Return [x, y] of the center of cell containing provided text 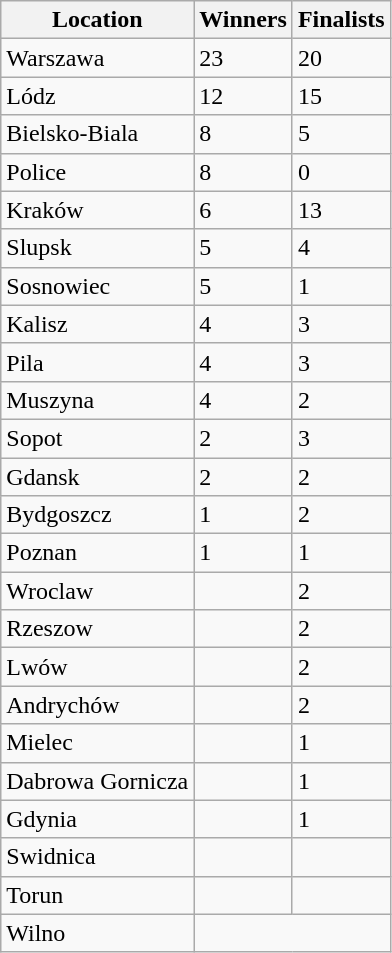
Mielec [98, 743]
20 [341, 58]
6 [244, 210]
Swidnica [98, 857]
Wroclaw [98, 591]
Poznan [98, 553]
Slupsk [98, 248]
Kraków [98, 210]
Torun [98, 895]
15 [341, 96]
Muszyna [98, 400]
Gdansk [98, 477]
Pila [98, 362]
0 [341, 172]
Winners [244, 20]
Bielsko-Biala [98, 134]
Finalists [341, 20]
Lódz [98, 96]
Gdynia [98, 819]
Sosnowiec [98, 286]
Dabrowa Gornicza [98, 781]
Bydgoszcz [98, 515]
Andrychów [98, 705]
Lwów [98, 667]
Police [98, 172]
23 [244, 58]
Rzeszow [98, 629]
Warszawa [98, 58]
Location [98, 20]
Wilno [98, 933]
13 [341, 210]
12 [244, 96]
Kalisz [98, 324]
Sopot [98, 438]
